Identify which cell holds the provided text, then report its [X, Y] central coordinate. 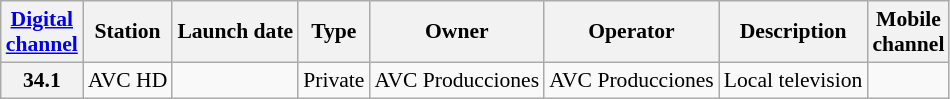
Mobilechannel [908, 32]
Digitalchannel [42, 32]
Description [794, 32]
Local television [794, 80]
Launch date [235, 32]
AVC HD [128, 80]
Operator [632, 32]
Type [334, 32]
34.1 [42, 80]
Private [334, 80]
Station [128, 32]
Owner [458, 32]
